Extract the (X, Y) coordinate from the center of the cell holding the provided text.  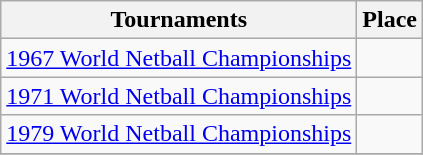
Tournaments (179, 20)
1971 World Netball Championships (179, 96)
1967 World Netball Championships (179, 58)
Place (390, 20)
1979 World Netball Championships (179, 134)
